Output the [X, Y] coordinate of the center of the cell containing the given text.  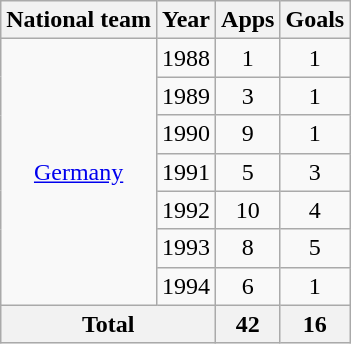
9 [248, 134]
Goals [315, 20]
1991 [186, 172]
6 [248, 286]
1993 [186, 248]
1990 [186, 134]
42 [248, 324]
Germany [79, 172]
1988 [186, 58]
4 [315, 210]
Total [108, 324]
8 [248, 248]
1992 [186, 210]
Year [186, 20]
16 [315, 324]
National team [79, 20]
Apps [248, 20]
10 [248, 210]
1989 [186, 96]
1994 [186, 286]
